Find where the given text appears and provide that cell's center as (x, y) coordinate. 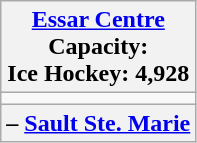
Essar CentreCapacity:Ice Hockey: 4,928 (98, 47)
– Sault Ste. Marie (98, 123)
